From the cell containing the given text, extract its center point as (x, y) coordinate. 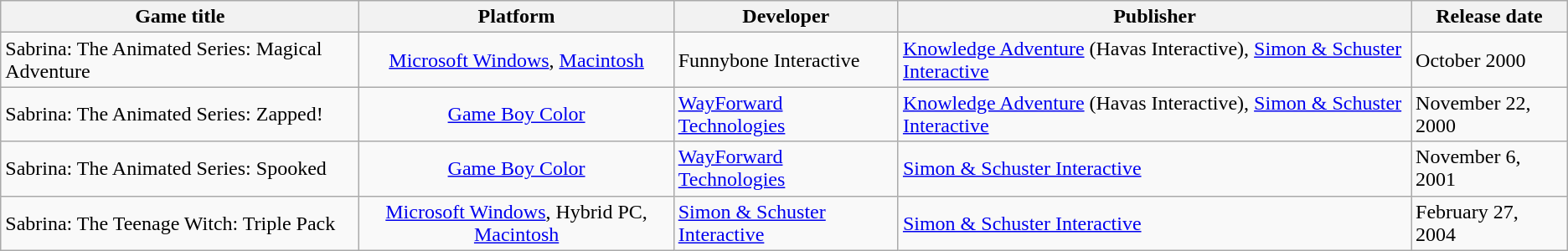
October 2000 (1489, 60)
November 22, 2000 (1489, 114)
Microsoft Windows, Macintosh (516, 60)
Release date (1489, 17)
Developer (786, 17)
November 6, 2001 (1489, 169)
Funnybone Interactive (786, 60)
Microsoft Windows, Hybrid PC, Macintosh (516, 223)
Platform (516, 17)
Game title (180, 17)
Sabrina: The Animated Series: Magical Adventure (180, 60)
Publisher (1154, 17)
Sabrina: The Teenage Witch: Triple Pack (180, 223)
February 27, 2004 (1489, 223)
Sabrina: The Animated Series: Zapped! (180, 114)
Sabrina: The Animated Series: Spooked (180, 169)
